Find where the given text appears and provide that cell's center as [x, y] coordinate. 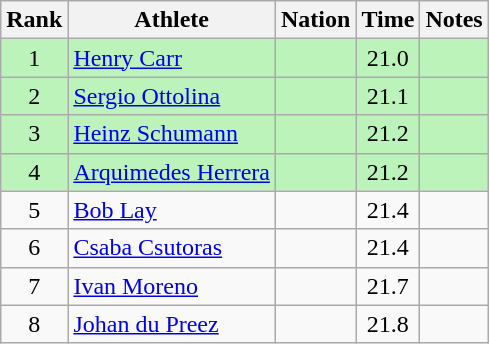
Nation [315, 20]
Arquimedes Herrera [172, 172]
7 [34, 286]
21.0 [388, 58]
Heinz Schumann [172, 134]
Time [388, 20]
Sergio Ottolina [172, 96]
2 [34, 96]
21.8 [388, 324]
Csaba Csutoras [172, 248]
6 [34, 248]
Johan du Preez [172, 324]
21.1 [388, 96]
21.7 [388, 286]
Rank [34, 20]
Henry Carr [172, 58]
Ivan Moreno [172, 286]
3 [34, 134]
Bob Lay [172, 210]
Athlete [172, 20]
1 [34, 58]
5 [34, 210]
4 [34, 172]
8 [34, 324]
Notes [454, 20]
